Output the (X, Y) coordinate of the center of the cell containing the given text.  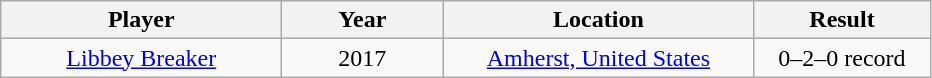
2017 (362, 58)
Libbey Breaker (142, 58)
Amherst, United States (598, 58)
Year (362, 20)
0–2–0 record (842, 58)
Player (142, 20)
Result (842, 20)
Location (598, 20)
